From the cell containing the given text, extract its center point as (X, Y) coordinate. 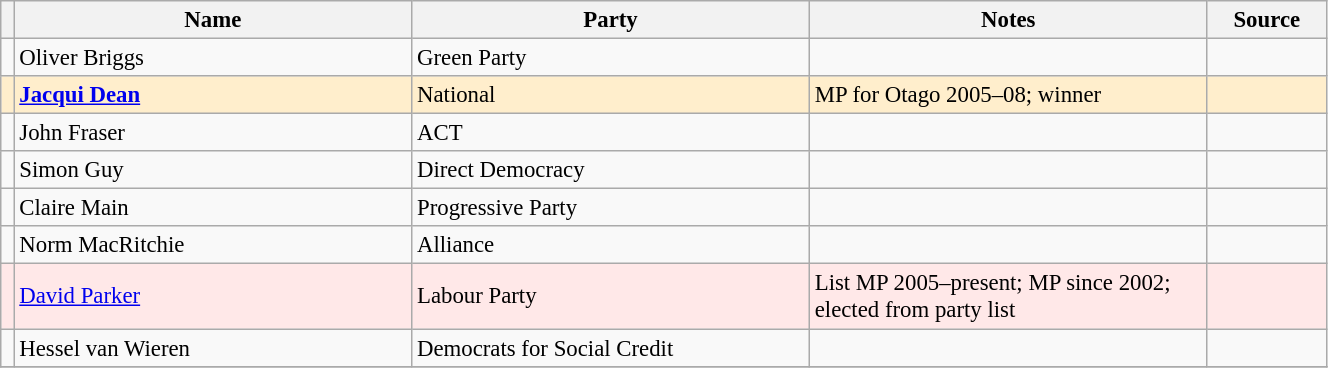
ACT (611, 133)
Direct Democracy (611, 170)
National (611, 95)
Alliance (611, 245)
Notes (1008, 20)
John Fraser (213, 133)
Hessel van Wieren (213, 348)
MP for Otago 2005–08; winner (1008, 95)
David Parker (213, 296)
Source (1266, 20)
Oliver Briggs (213, 58)
Labour Party (611, 296)
Party (611, 20)
Norm MacRitchie (213, 245)
Claire Main (213, 208)
Green Party (611, 58)
Progressive Party (611, 208)
Democrats for Social Credit (611, 348)
Simon Guy (213, 170)
Jacqui Dean (213, 95)
Name (213, 20)
List MP 2005–present; MP since 2002; elected from party list (1008, 296)
